Locate the cell with the specified text and output its (x, y) center coordinate. 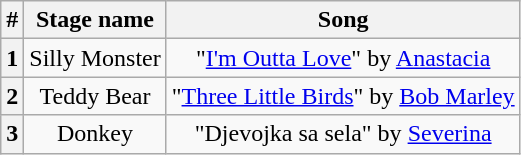
1 (12, 58)
"I'm Outta Love" by Anastacia (343, 58)
"Djevojka sa sela" by Severina (343, 134)
Song (343, 20)
3 (12, 134)
# (12, 20)
2 (12, 96)
Teddy Bear (95, 96)
Silly Monster (95, 58)
Donkey (95, 134)
"Three Little Birds" by Bob Marley (343, 96)
Stage name (95, 20)
